Return the [X, Y] coordinate for the center point of the cell that contains the specified text.  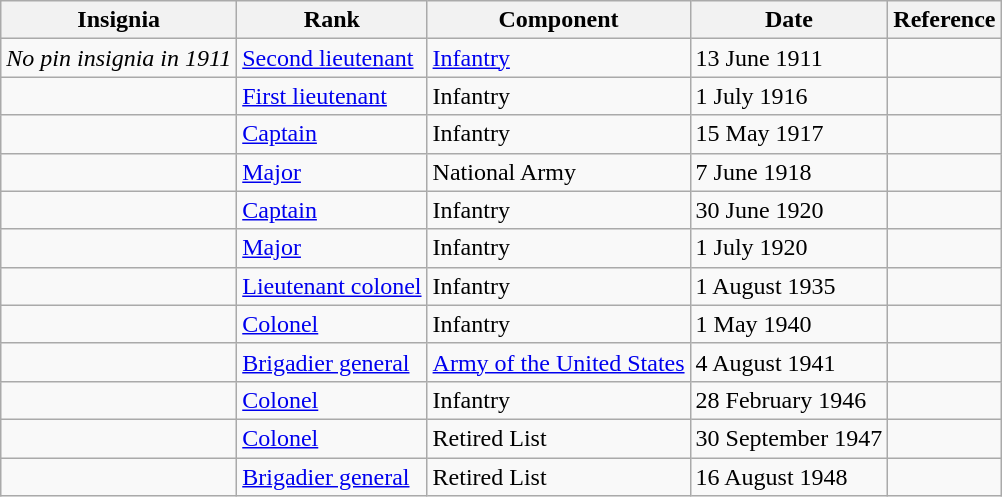
13 June 1911 [789, 58]
Reference [944, 20]
Army of the United States [558, 362]
Lieutenant colonel [332, 286]
National Army [558, 172]
30 September 1947 [789, 438]
1 May 1940 [789, 324]
7 June 1918 [789, 172]
16 August 1948 [789, 477]
First lieutenant [332, 96]
15 May 1917 [789, 134]
Second lieutenant [332, 58]
No pin insignia in 1911 [119, 58]
Rank [332, 20]
1 August 1935 [789, 286]
Insignia [119, 20]
Component [558, 20]
30 June 1920 [789, 210]
28 February 1946 [789, 400]
1 July 1920 [789, 248]
1 July 1916 [789, 96]
Date [789, 20]
4 August 1941 [789, 362]
